Capture the cell that displays the provided text and extract its [X, Y] central coordinate. 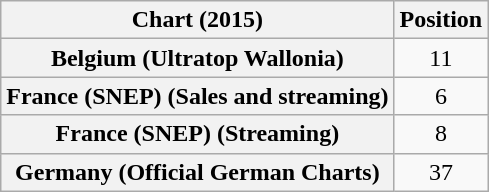
France (SNEP) (Streaming) [198, 134]
Germany (Official German Charts) [198, 172]
8 [441, 134]
France (SNEP) (Sales and streaming) [198, 96]
11 [441, 58]
6 [441, 96]
37 [441, 172]
Belgium (Ultratop Wallonia) [198, 58]
Position [441, 20]
Chart (2015) [198, 20]
